Detect which cell encompasses the target text, then output its [X, Y] center coordinate. 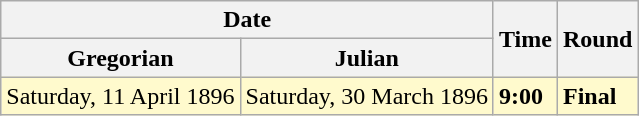
Saturday, 30 March 1896 [366, 96]
Final [597, 96]
Gregorian [120, 58]
Date [248, 20]
Round [597, 39]
9:00 [525, 96]
Time [525, 39]
Saturday, 11 April 1896 [120, 96]
Julian [366, 58]
